Provide the [x, y] coordinate of the cell's center where the given text is located.  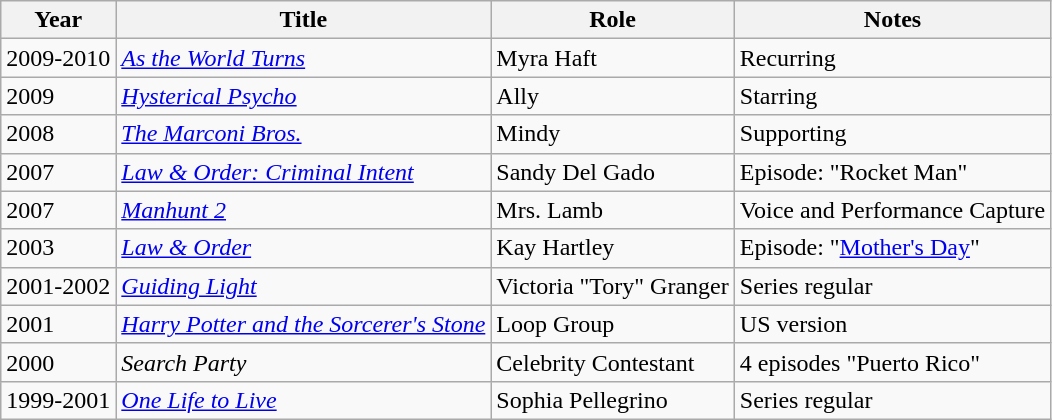
2000 [58, 362]
Sophia Pellegrino [612, 400]
Mrs. Lamb [612, 210]
Law & Order [304, 248]
Recurring [892, 58]
US version [892, 324]
The Marconi Bros. [304, 134]
Year [58, 20]
Loop Group [612, 324]
2001 [58, 324]
Hysterical Psycho [304, 96]
Voice and Performance Capture [892, 210]
Ally [612, 96]
Myra Haft [612, 58]
Harry Potter and the Sorcerer's Stone [304, 324]
Manhunt 2 [304, 210]
4 episodes "Puerto Rico" [892, 362]
One Life to Live [304, 400]
Celebrity Contestant [612, 362]
Victoria "Tory" Granger [612, 286]
As the World Turns [304, 58]
2001-2002 [58, 286]
Mindy [612, 134]
Starring [892, 96]
2003 [58, 248]
Role [612, 20]
Episode: "Rocket Man" [892, 172]
2009 [58, 96]
Guiding Light [304, 286]
Sandy Del Gado [612, 172]
Title [304, 20]
Notes [892, 20]
2008 [58, 134]
Episode: "Mother's Day" [892, 248]
Search Party [304, 362]
Supporting [892, 134]
2009-2010 [58, 58]
1999-2001 [58, 400]
Kay Hartley [612, 248]
Law & Order: Criminal Intent [304, 172]
